Scan for the cell matching the given text and deliver its [x, y] coordinate at center. 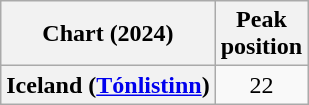
Peakposition [261, 34]
Iceland (Tónlistinn) [108, 85]
22 [261, 85]
Chart (2024) [108, 34]
